From the cell containing the given text, extract its center point as [X, Y] coordinate. 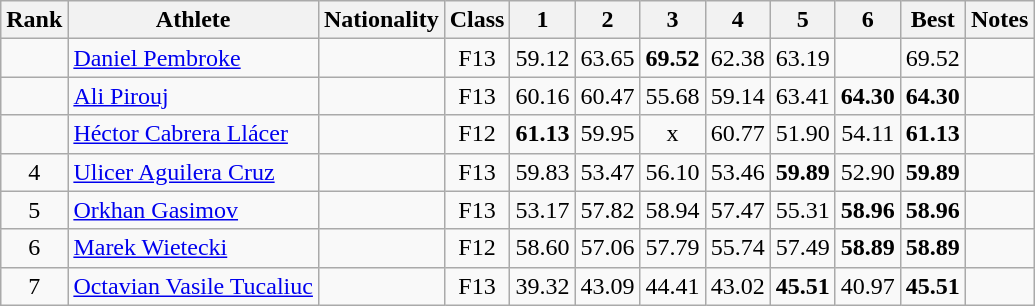
2 [608, 20]
Ulicer Aguilera Cruz [194, 172]
7 [34, 286]
63.65 [608, 58]
59.83 [542, 172]
39.32 [542, 286]
Héctor Cabrera Llácer [194, 134]
54.11 [868, 134]
Rank [34, 20]
60.77 [738, 134]
x [672, 134]
Athlete [194, 20]
Octavian Vasile Tucaliuc [194, 286]
58.60 [542, 248]
57.49 [802, 248]
57.47 [738, 210]
57.82 [608, 210]
3 [672, 20]
57.06 [608, 248]
Marek Wietecki [194, 248]
55.31 [802, 210]
60.47 [608, 96]
Nationality [381, 20]
62.38 [738, 58]
55.74 [738, 248]
Orkhan Gasimov [194, 210]
44.41 [672, 286]
59.12 [542, 58]
51.90 [802, 134]
53.47 [608, 172]
63.19 [802, 58]
Best [932, 20]
53.17 [542, 210]
58.94 [672, 210]
52.90 [868, 172]
57.79 [672, 248]
43.09 [608, 286]
40.97 [868, 286]
53.46 [738, 172]
Ali Pirouj [194, 96]
56.10 [672, 172]
1 [542, 20]
63.41 [802, 96]
55.68 [672, 96]
59.95 [608, 134]
Notes [999, 20]
43.02 [738, 286]
Daniel Pembroke [194, 58]
59.14 [738, 96]
Class [477, 20]
60.16 [542, 96]
